Return the (x, y) coordinate for the center point of the cell that contains the specified text.  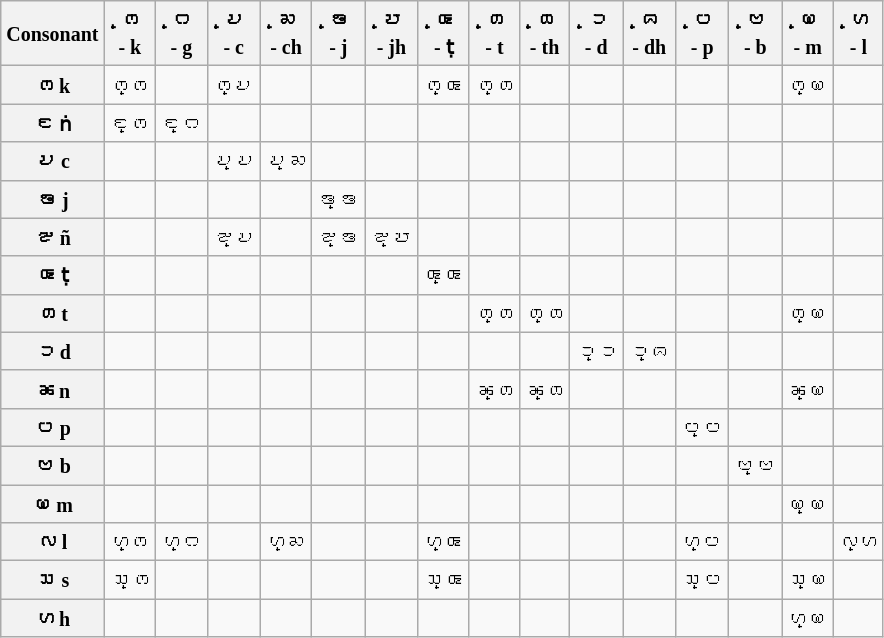
𑄑𑄳𑄑 (444, 275)
𑄖𑄳𑄖 (494, 313)
𑄥𑄳𑄛 (702, 580)
𑄳𑄘- d (596, 34)
𑄋 ṅ (52, 123)
𑄘𑄳𑄘 (596, 351)
𑄝𑄳𑄝 (756, 465)
𑄎 j (52, 199)
𑄌 c (52, 161)
𑄘𑄳𑄙 (650, 351)
𑄐𑄳𑄏 (392, 237)
𑄖 t (52, 313)
𑄚𑄳𑄖 (494, 389)
𑄦𑄳𑄟 (808, 618)
𑄳𑄙- dh (650, 34)
𑄋𑄳𑄉 (182, 123)
𑄛 p (52, 427)
𑄳𑄏- jh (392, 34)
𑄐𑄳𑄎 (338, 237)
𑄦𑄳𑄇 (130, 542)
𑄳𑄌- c (234, 34)
𑄳𑄦- l (858, 34)
𑄋𑄳𑄇 (130, 123)
𑄇𑄳𑄌 (234, 85)
𑄣𑄳𑄦 (858, 542)
𑄐𑄳𑄌 (234, 237)
𑄌𑄳𑄍 (286, 161)
𑄑 ṭ (52, 275)
𑄇𑄳𑄟 (808, 85)
𑄟 m (52, 503)
𑄥𑄳𑄇 (130, 580)
𑄚 n (52, 389)
𑄎𑄳𑄎 (338, 199)
𑄛𑄳𑄛 (702, 427)
𑄚𑄳𑄗 (545, 389)
𑄳𑄇- k (130, 34)
𑄇𑄳𑄑 (444, 85)
𑄳𑄝- b (756, 34)
𑄳𑄉- g (182, 34)
𑄳𑄟- m (808, 34)
𑄳𑄖- t (494, 34)
𑄦𑄳𑄍 (286, 542)
𑄳𑄎- j (338, 34)
𑄦𑄳𑄛 (702, 542)
Consonant (52, 34)
𑄳𑄛- p (702, 34)
𑄦𑄳𑄉 (182, 542)
𑄳𑄍- ch (286, 34)
𑄝 b (52, 465)
𑄌𑄳𑄌 (234, 161)
𑄇𑄳𑄖 (494, 85)
𑄖𑄳𑄟 (808, 313)
𑄥 s (52, 580)
𑄚𑄳𑄟 (808, 389)
𑄦 h (52, 618)
𑄦𑄳𑄑 (444, 542)
𑄥𑄳𑄑 (444, 580)
𑄇𑄳𑄇 (130, 85)
𑄘 d (52, 351)
𑄳𑄗- th (545, 34)
𑄥𑄳𑄟 (808, 580)
𑄟𑄳𑄟 (808, 503)
𑄳𑄑- ṭ (444, 34)
𑄇 k (52, 85)
𑄖𑄳𑄗 (545, 313)
𑄣 l (52, 542)
𑄐 ñ (52, 237)
